Provide the [x, y] coordinate of the cell's center where the given text is located.  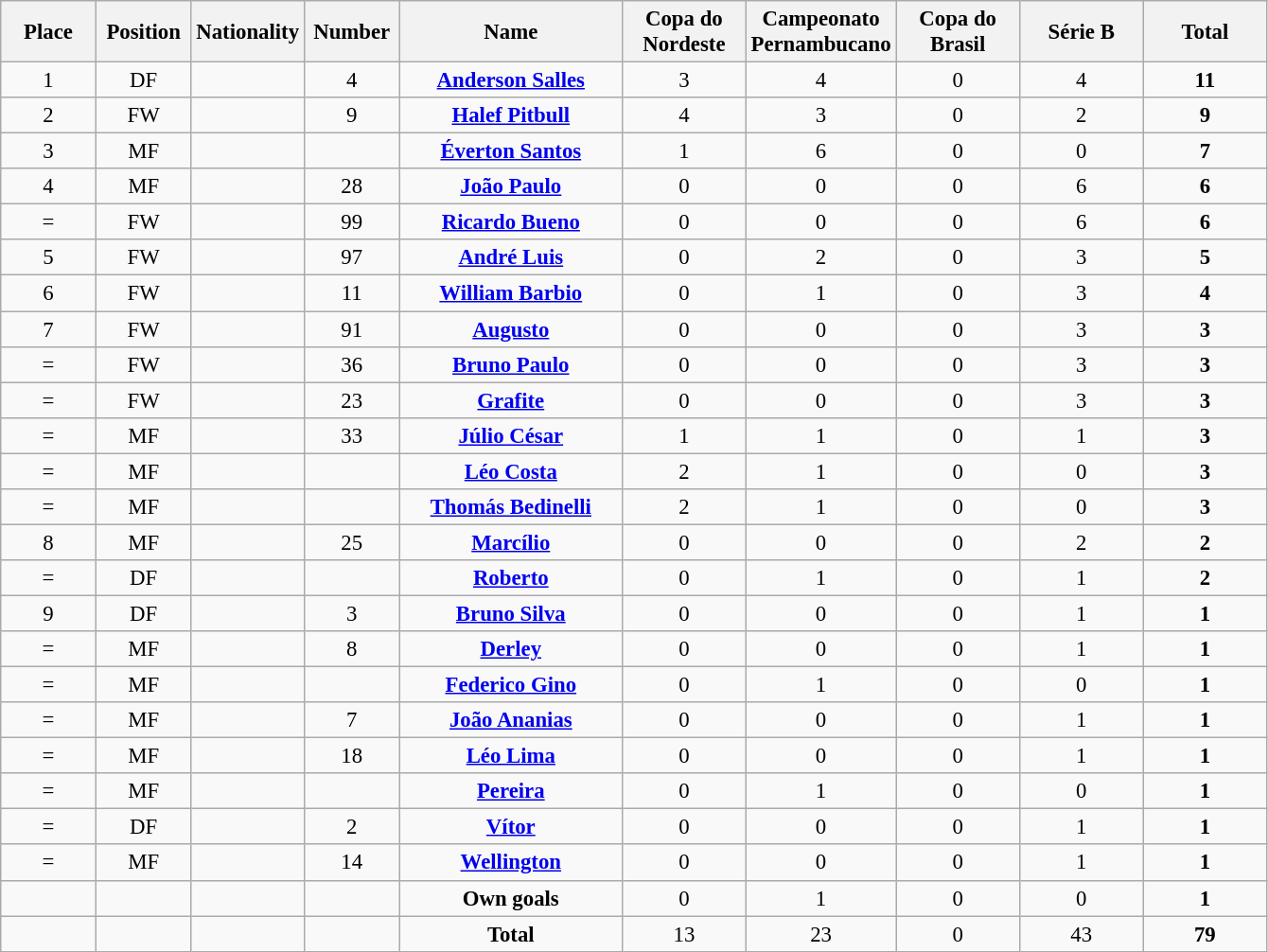
Derley [511, 649]
João Ananias [511, 720]
79 [1206, 934]
Place [49, 32]
Nationality [248, 32]
Copa do Brasil [958, 32]
Éverton Santos [511, 151]
Léo Lima [511, 756]
Federico Gino [511, 685]
91 [352, 329]
Number [352, 32]
99 [352, 222]
36 [352, 364]
18 [352, 756]
Léo Costa [511, 471]
Wellington [511, 863]
Position [144, 32]
Júlio César [511, 435]
Copa do Nordeste [685, 32]
Bruno Silva [511, 613]
Name [511, 32]
25 [352, 542]
William Barbio [511, 293]
Ricardo Bueno [511, 222]
33 [352, 435]
Bruno Paulo [511, 364]
Augusto [511, 329]
Vítor [511, 827]
Grafite [511, 400]
Pereira [511, 791]
Campeonato Pernambucano [821, 32]
Série B [1081, 32]
Roberto [511, 578]
13 [685, 934]
João Paulo [511, 186]
André Luis [511, 258]
43 [1081, 934]
Anderson Salles [511, 80]
Marcílio [511, 542]
14 [352, 863]
Thomás Bedinelli [511, 507]
Halef Pitbull [511, 115]
28 [352, 186]
Own goals [511, 898]
97 [352, 258]
